Locate the cell with the specified text and output its [X, Y] center coordinate. 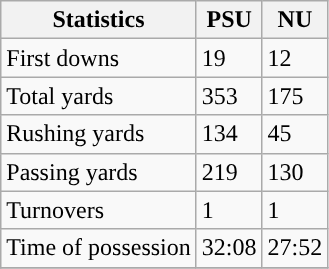
219 [229, 172]
PSU [229, 20]
NU [295, 20]
Turnovers [99, 210]
134 [229, 134]
32:08 [229, 248]
130 [295, 172]
353 [229, 96]
27:52 [295, 248]
First downs [99, 58]
Statistics [99, 20]
Time of possession [99, 248]
175 [295, 96]
Rushing yards [99, 134]
12 [295, 58]
Passing yards [99, 172]
19 [229, 58]
45 [295, 134]
Total yards [99, 96]
